For the text-containing cell, return its midpoint in (x, y) coordinate format. 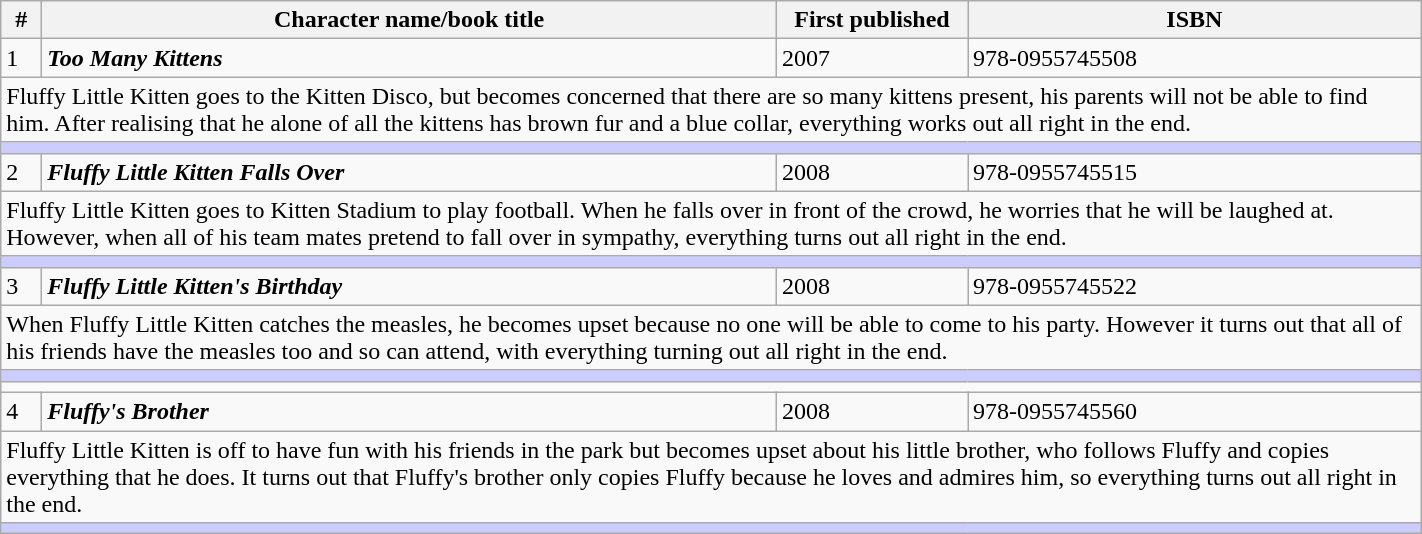
978-0955745515 (1195, 172)
2007 (872, 58)
978-0955745522 (1195, 286)
3 (22, 286)
ISBN (1195, 20)
4 (22, 411)
978-0955745508 (1195, 58)
Fluffy Little Kitten Falls Over (410, 172)
978-0955745560 (1195, 411)
First published (872, 20)
1 (22, 58)
Fluffy's Brother (410, 411)
Character name/book title (410, 20)
2 (22, 172)
Fluffy Little Kitten's Birthday (410, 286)
# (22, 20)
Too Many Kittens (410, 58)
